Detect which cell encompasses the target text, then output its [X, Y] center coordinate. 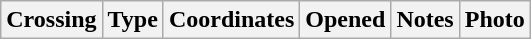
Photo [494, 20]
Type [132, 20]
Opened [346, 20]
Crossing [52, 20]
Notes [425, 20]
Coordinates [231, 20]
